Pinpoint the cell where the given text exists, returning its (X, Y) midpoint coordinate. 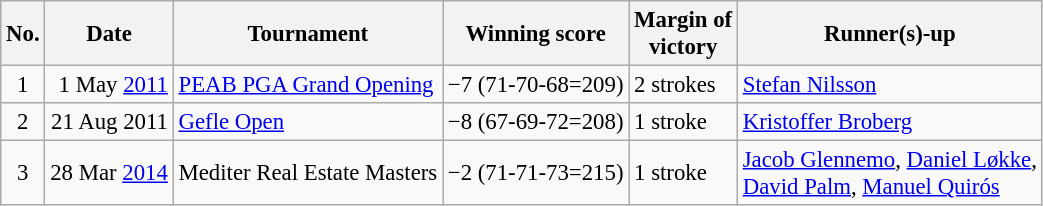
Date (109, 34)
3 (23, 174)
−2 (71-71-73=215) (536, 174)
−7 (71-70-68=209) (536, 85)
Kristoffer Broberg (890, 122)
1 May 2011 (109, 85)
1 (23, 85)
No. (23, 34)
Stefan Nilsson (890, 85)
Gefle Open (308, 122)
Margin ofvictory (684, 34)
21 Aug 2011 (109, 122)
Mediter Real Estate Masters (308, 174)
2 strokes (684, 85)
Winning score (536, 34)
28 Mar 2014 (109, 174)
Jacob Glennemo, Daniel Løkke, David Palm, Manuel Quirós (890, 174)
PEAB PGA Grand Opening (308, 85)
2 (23, 122)
Tournament (308, 34)
−8 (67-69-72=208) (536, 122)
Runner(s)-up (890, 34)
